From the cell containing the given text, extract its center point as [X, Y] coordinate. 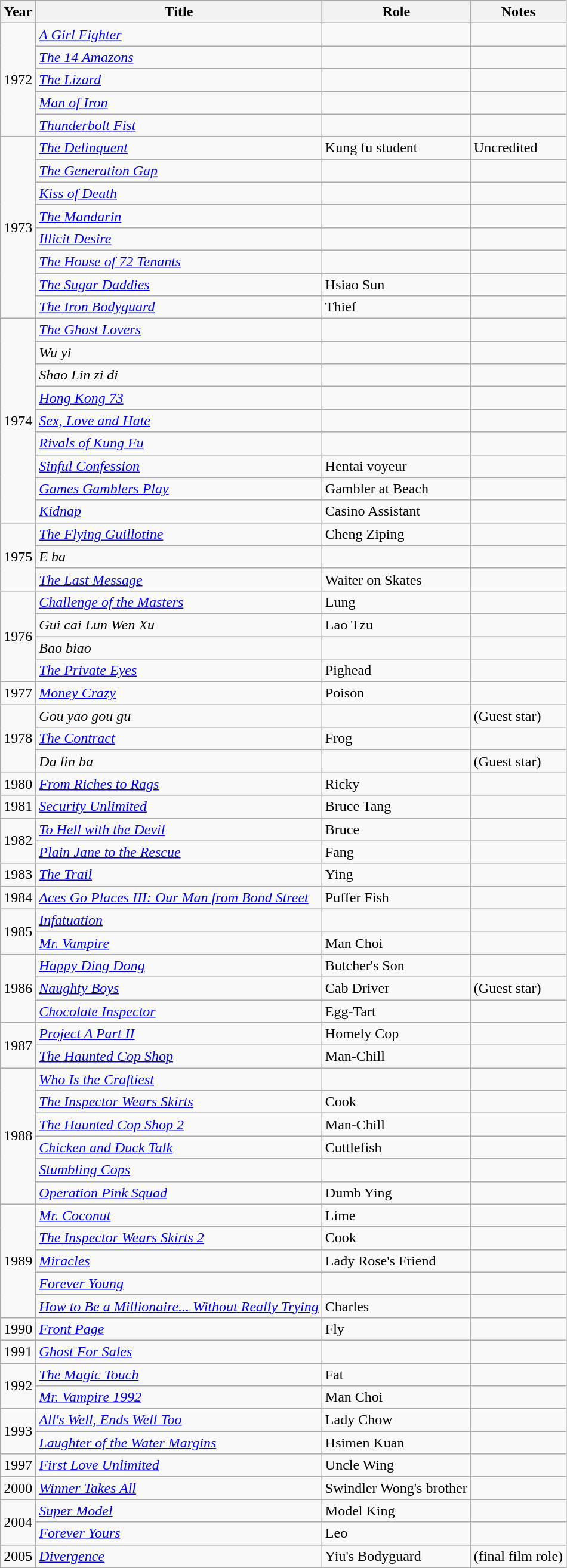
Dumb Ying [396, 1193]
Fly [396, 1329]
Wu yi [179, 353]
Lady Rose's Friend [396, 1261]
Hsiao Sun [396, 285]
The Private Eyes [179, 671]
1997 [18, 1465]
Winner Takes All [179, 1488]
Forever Yours [179, 1533]
1987 [18, 1045]
Bao biao [179, 647]
1982 [18, 841]
Cheng Ziping [396, 534]
Gou yao gou gu [179, 716]
A Girl Fighter [179, 35]
Egg-Tart [396, 1011]
Sinful Confession [179, 466]
1990 [18, 1329]
All's Well, Ends Well Too [179, 1420]
2000 [18, 1488]
Who Is the Craftiest [179, 1079]
Swindler Wong's brother [396, 1488]
Ghost For Sales [179, 1351]
The Iron Bodyguard [179, 307]
Happy Ding Dong [179, 965]
E ba [179, 557]
Stumbling Cops [179, 1170]
Kung fu student [396, 148]
Lime [396, 1215]
Da lin ba [179, 761]
(final film role) [518, 1556]
The Lizard [179, 80]
Thief [396, 307]
Poison [396, 693]
1978 [18, 739]
2005 [18, 1556]
1983 [18, 875]
1984 [18, 897]
The Delinquent [179, 148]
The Last Message [179, 579]
Miracles [179, 1261]
Forever Young [179, 1283]
Naughty Boys [179, 988]
Lung [396, 602]
Chicken and Duck Talk [179, 1147]
1989 [18, 1261]
Bruce Tang [396, 807]
The Sugar Daddies [179, 285]
1976 [18, 636]
Kidnap [179, 511]
1977 [18, 693]
1972 [18, 80]
Fang [396, 852]
1985 [18, 931]
Super Model [179, 1511]
Uncredited [518, 148]
Bruce [396, 829]
The Generation Gap [179, 171]
Puffer Fish [396, 897]
Challenge of the Masters [179, 602]
Hong Kong 73 [179, 398]
Butcher's Son [396, 965]
Waiter on Skates [396, 579]
Kiss of Death [179, 193]
1973 [18, 227]
Model King [396, 1511]
Homely Cop [396, 1034]
From Riches to Rags [179, 784]
1974 [18, 421]
1981 [18, 807]
The 14 Amazons [179, 57]
Ying [396, 875]
The Ghost Lovers [179, 330]
2004 [18, 1522]
The Haunted Cop Shop 2 [179, 1125]
The Trail [179, 875]
Lady Chow [396, 1420]
Yiu's Bodyguard [396, 1556]
Ricky [396, 784]
The Magic Touch [179, 1374]
Sex, Love and Hate [179, 421]
How to Be a Millionaire... Without Really Trying [179, 1306]
1975 [18, 557]
To Hell with the Devil [179, 829]
Operation Pink Squad [179, 1193]
1991 [18, 1351]
The Contract [179, 739]
Project A Part II [179, 1034]
Year [18, 12]
Rivals of Kung Fu [179, 443]
Plain Jane to the Rescue [179, 852]
The House of 72 Tenants [179, 261]
Aces Go Places III: Our Man from Bond Street [179, 897]
Lao Tzu [396, 625]
Leo [396, 1533]
Fat [396, 1374]
Gambler at Beach [396, 489]
Divergence [179, 1556]
Shao Lin zi di [179, 375]
Man of Iron [179, 103]
The Inspector Wears Skirts [179, 1102]
Hentai voyeur [396, 466]
The Haunted Cop Shop [179, 1057]
Charles [396, 1306]
Front Page [179, 1329]
Notes [518, 12]
The Flying Guillotine [179, 534]
Pighead [396, 671]
Casino Assistant [396, 511]
First Love Unlimited [179, 1465]
1986 [18, 988]
Title [179, 12]
Security Unlimited [179, 807]
1993 [18, 1431]
Mr. Vampire 1992 [179, 1397]
The Inspector Wears Skirts 2 [179, 1238]
Role [396, 12]
Mr. Vampire [179, 943]
Money Crazy [179, 693]
Illicit Desire [179, 239]
The Mandarin [179, 216]
Laughter of the Water Margins [179, 1443]
Thunderbolt Fist [179, 125]
Hsimen Kuan [396, 1443]
Frog [396, 739]
Cuttlefish [396, 1147]
Chocolate Inspector [179, 1011]
1992 [18, 1385]
1988 [18, 1136]
Mr. Coconut [179, 1215]
Uncle Wing [396, 1465]
Cab Driver [396, 988]
Games Gamblers Play [179, 489]
1980 [18, 784]
Gui cai Lun Wen Xu [179, 625]
Infatuation [179, 920]
